Output the [X, Y] coordinate of the center of the cell containing the given text.  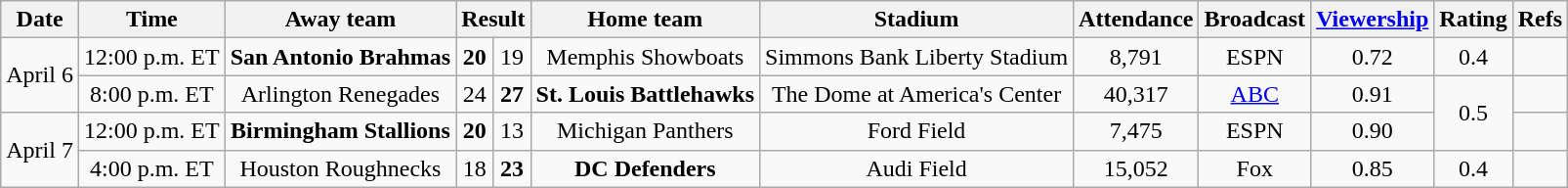
4:00 p.m. ET [151, 168]
San Antonio Brahmas [340, 57]
Birmingham Stallions [340, 131]
0.72 [1373, 57]
Rating [1473, 20]
8,791 [1136, 57]
8:00 p.m. ET [151, 94]
Broadcast [1254, 20]
0.90 [1373, 131]
Memphis Showboats [645, 57]
0.5 [1473, 113]
27 [512, 94]
13 [512, 131]
23 [512, 168]
Result [493, 20]
April 7 [40, 150]
Time [151, 20]
Simmons Bank Liberty Stadium [916, 57]
Attendance [1136, 20]
Audi Field [916, 168]
DC Defenders [645, 168]
Ford Field [916, 131]
Stadium [916, 20]
0.85 [1373, 168]
Fox [1254, 168]
18 [475, 168]
Refs [1540, 20]
40,317 [1136, 94]
Arlington Renegades [340, 94]
15,052 [1136, 168]
Away team [340, 20]
Viewership [1373, 20]
0.91 [1373, 94]
April 6 [40, 75]
St. Louis Battlehawks [645, 94]
7,475 [1136, 131]
Date [40, 20]
Michigan Panthers [645, 131]
24 [475, 94]
ABC [1254, 94]
19 [512, 57]
Houston Roughnecks [340, 168]
Home team [645, 20]
The Dome at America's Center [916, 94]
